Identify which cell holds the provided text, then report its (X, Y) central coordinate. 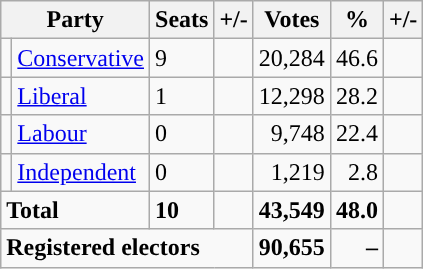
48.0 (356, 210)
10 (182, 210)
Liberal (81, 96)
9 (182, 58)
28.2 (356, 96)
– (356, 248)
% (356, 20)
1 (182, 96)
Seats (182, 20)
43,549 (292, 210)
Registered electors (128, 248)
46.6 (356, 58)
Total (76, 210)
12,298 (292, 96)
Labour (81, 134)
Party (76, 20)
Votes (292, 20)
22.4 (356, 134)
9,748 (292, 134)
Independent (81, 172)
Conservative (81, 58)
20,284 (292, 58)
90,655 (292, 248)
1,219 (292, 172)
2.8 (356, 172)
